Identify which cell holds the provided text, then report its (X, Y) central coordinate. 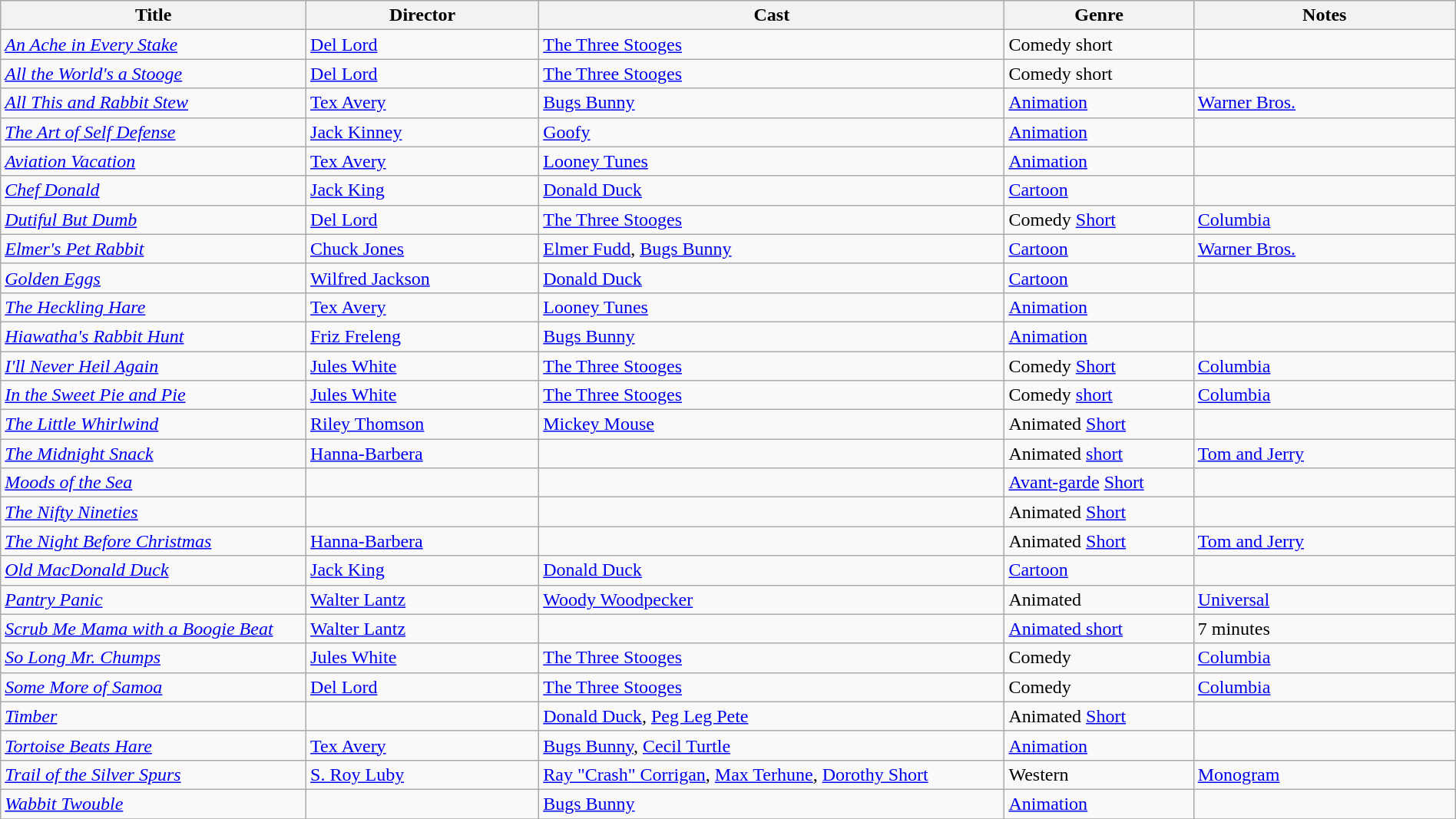
All This and Rabbit Stew (154, 103)
Mickey Mouse (772, 424)
7 minutes (1324, 629)
The Little Whirlwind (154, 424)
Donald Duck, Peg Leg Pete (772, 716)
S. Roy Luby (422, 774)
Director (422, 15)
Dutiful But Dumb (154, 220)
Jack Kinney (422, 132)
Pantry Panic (154, 599)
Friz Freleng (422, 336)
Old MacDonald Duck (154, 570)
Trail of the Silver Spurs (154, 774)
Timber (154, 716)
Moods of the Sea (154, 483)
I'll Never Heil Again (154, 366)
Cast (772, 15)
The Nifty Nineties (154, 512)
Genre (1099, 15)
Riley Thomson (422, 424)
Woody Woodpecker (772, 599)
Golden Eggs (154, 278)
Aviation Vacation (154, 161)
In the Sweet Pie and Pie (154, 395)
Bugs Bunny, Cecil Turtle (772, 745)
Universal (1324, 599)
Elmer Fudd, Bugs Bunny (772, 249)
The Art of Self Defense (154, 132)
The Heckling Hare (154, 307)
Western (1099, 774)
An Ache in Every Stake (154, 45)
Ray "Crash" Corrigan, Max Terhune, Dorothy Short (772, 774)
Goofy (772, 132)
Tortoise Beats Hare (154, 745)
So Long Mr. Chumps (154, 658)
Scrub Me Mama with a Boogie Beat (154, 629)
Some More of Samoa (154, 687)
The Midnight Snack (154, 454)
Title (154, 15)
Chuck Jones (422, 249)
Avant-garde Short (1099, 483)
Monogram (1324, 774)
Wabbit Twouble (154, 804)
Wilfred Jackson (422, 278)
All the World's a Stooge (154, 74)
Chef Donald (154, 190)
The Night Before Christmas (154, 541)
Notes (1324, 15)
Hiawatha's Rabbit Hunt (154, 336)
Animated (1099, 599)
Elmer's Pet Rabbit (154, 249)
